Find where the given text appears and provide that cell's center as (x, y) coordinate. 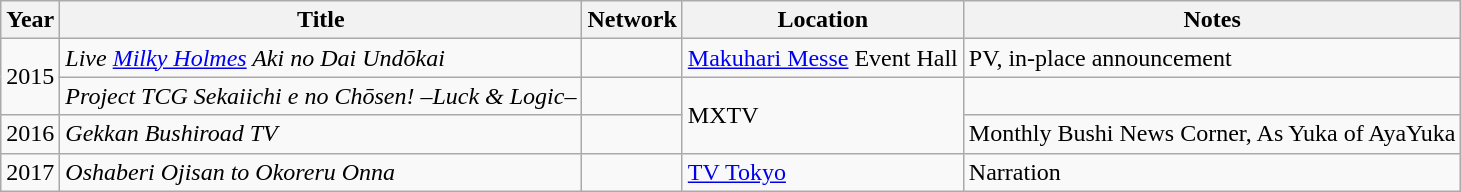
Title (321, 20)
2016 (30, 134)
2017 (30, 172)
PV, in-place announcement (1212, 58)
Network (632, 20)
MXTV (822, 115)
Makuhari Messe Event Hall (822, 58)
Oshaberi Ojisan to Okoreru Onna (321, 172)
Year (30, 20)
Location (822, 20)
Project TCG Sekaiichi e no Chōsen! –Luck & Logic– (321, 96)
Live Milky Holmes Aki no Dai Undōkai (321, 58)
Gekkan Bushiroad TV (321, 134)
TV Tokyo (822, 172)
2015 (30, 77)
Notes (1212, 20)
Narration (1212, 172)
Monthly Bushi News Corner, As Yuka of AyaYuka (1212, 134)
